Output the (x, y) coordinate of the center of the cell containing the given text.  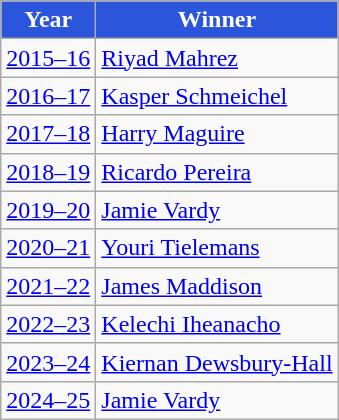
2018–19 (48, 172)
Kasper Schmeichel (217, 96)
2016–17 (48, 96)
2020–21 (48, 248)
Ricardo Pereira (217, 172)
2023–24 (48, 362)
Youri Tielemans (217, 248)
Harry Maguire (217, 134)
2022–23 (48, 324)
Kelechi Iheanacho (217, 324)
2024–25 (48, 400)
Riyad Mahrez (217, 58)
Winner (217, 20)
Year (48, 20)
2017–18 (48, 134)
2021–22 (48, 286)
James Maddison (217, 286)
2015–16 (48, 58)
Kiernan Dewsbury-Hall (217, 362)
2019–20 (48, 210)
